Scan for the cell matching the given text and deliver its (X, Y) coordinate at center. 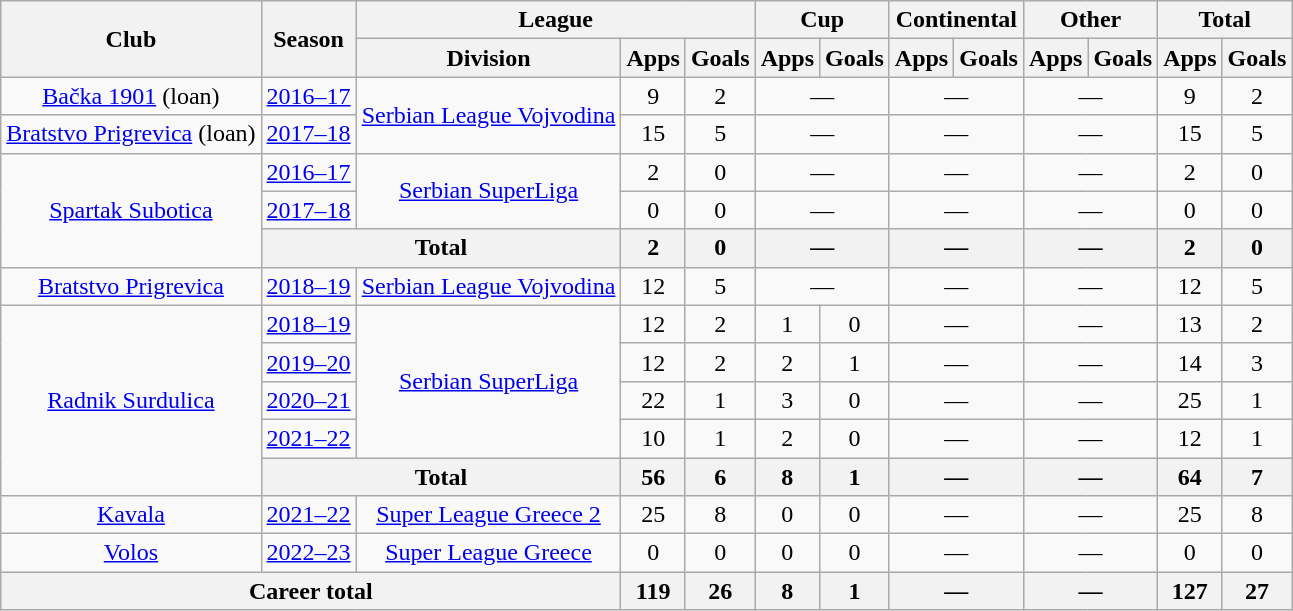
Radnik Surdulica (131, 400)
Super League Greece 2 (488, 515)
2019–20 (308, 362)
Kavala (131, 515)
Career total (311, 591)
26 (720, 591)
Bratstvo Prigrevica (loan) (131, 134)
2020–21 (308, 400)
119 (653, 591)
Other (1090, 20)
Spartak Subotica (131, 210)
Season (308, 39)
22 (653, 400)
10 (653, 438)
14 (1190, 362)
13 (1190, 324)
League (556, 20)
56 (653, 477)
Bratstvo Prigrevica (131, 286)
Super League Greece (488, 553)
Division (488, 58)
Club (131, 39)
Continental (956, 20)
Cup (822, 20)
2022–23 (308, 553)
6 (720, 477)
27 (1257, 591)
Volos (131, 553)
Bačka 1901 (loan) (131, 96)
7 (1257, 477)
127 (1190, 591)
64 (1190, 477)
